Return [X, Y] of the center of cell containing provided text 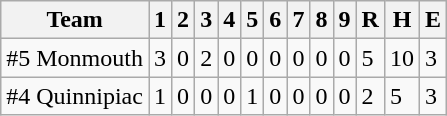
#5 Monmouth [75, 58]
#4 Quinnipiac [75, 96]
7 [298, 20]
4 [230, 20]
E [434, 20]
H [402, 20]
R [370, 20]
9 [344, 20]
6 [276, 20]
8 [322, 20]
10 [402, 58]
Team [75, 20]
